Detect which cell encompasses the target text, then output its (x, y) center coordinate. 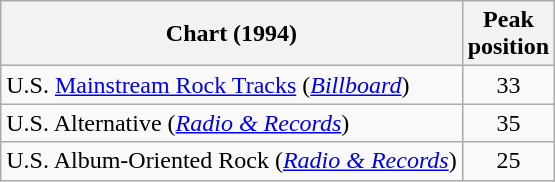
33 (508, 85)
U.S. Alternative (Radio & Records) (232, 123)
U.S. Album-Oriented Rock (Radio & Records) (232, 161)
35 (508, 123)
Chart (1994) (232, 34)
U.S. Mainstream Rock Tracks (Billboard) (232, 85)
25 (508, 161)
Peakposition (508, 34)
